Identify which cell holds the provided text, then report its (x, y) central coordinate. 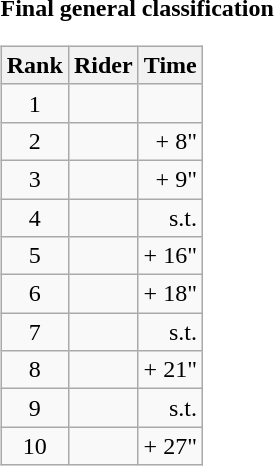
8 (34, 370)
Rank (34, 65)
+ 27" (170, 446)
Rider (103, 65)
4 (34, 217)
6 (34, 294)
+ 9" (170, 179)
+ 16" (170, 256)
7 (34, 332)
5 (34, 256)
2 (34, 141)
1 (34, 103)
10 (34, 446)
+ 18" (170, 294)
+ 8" (170, 141)
+ 21" (170, 370)
9 (34, 408)
3 (34, 179)
Time (170, 65)
